Search for the cell housing the specified text and yield its (X, Y) center coordinate. 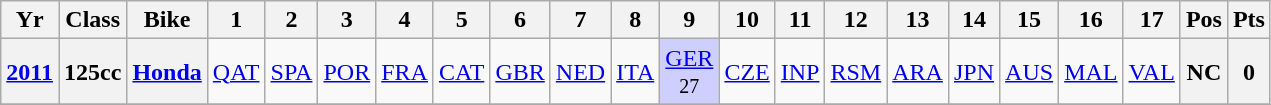
5 (461, 20)
15 (1030, 20)
NC (1204, 72)
Bike (167, 20)
3 (347, 20)
2011 (30, 72)
Class (92, 20)
Yr (30, 20)
NED (580, 72)
4 (405, 20)
JPN (974, 72)
CAT (461, 72)
125cc (92, 72)
10 (747, 20)
RSM (856, 72)
Pts (1248, 20)
11 (800, 20)
GER27 (690, 72)
1 (236, 20)
VAL (1152, 72)
6 (520, 20)
QAT (236, 72)
14 (974, 20)
GBR (520, 72)
8 (636, 20)
AUS (1030, 72)
MAL (1091, 72)
SPA (292, 72)
7 (580, 20)
17 (1152, 20)
FRA (405, 72)
CZE (747, 72)
Honda (167, 72)
16 (1091, 20)
13 (918, 20)
9 (690, 20)
ARA (918, 72)
INP (800, 72)
Pos (1204, 20)
2 (292, 20)
12 (856, 20)
0 (1248, 72)
POR (347, 72)
ITA (636, 72)
